Search for the cell housing the specified text and yield its [x, y] center coordinate. 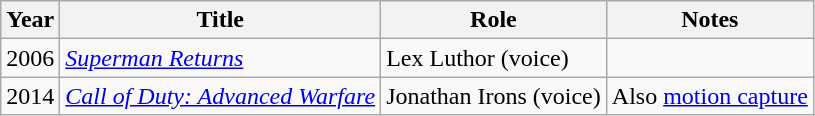
Lex Luthor (voice) [494, 58]
Superman Returns [220, 58]
Jonathan Irons (voice) [494, 96]
Role [494, 20]
Also motion capture [710, 96]
Notes [710, 20]
Title [220, 20]
2014 [30, 96]
Year [30, 20]
Call of Duty: Advanced Warfare [220, 96]
2006 [30, 58]
